Locate the cell with the specified text and output its (X, Y) center coordinate. 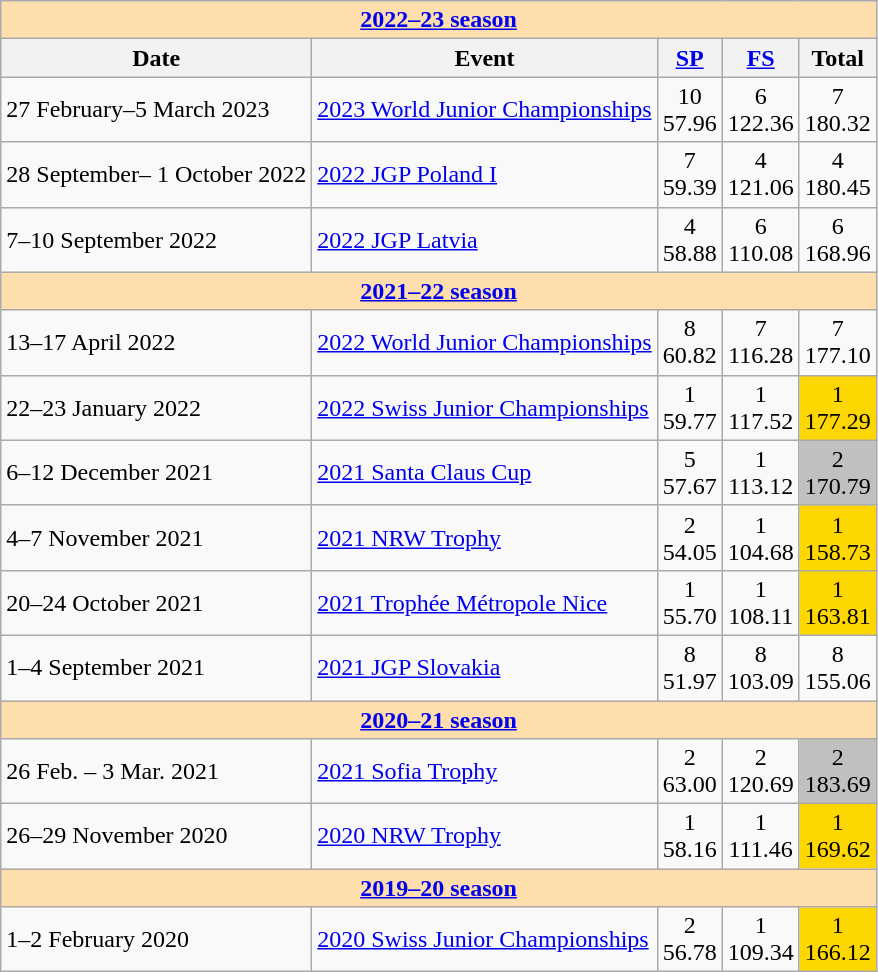
8 51.97 (690, 668)
26–29 November 2020 (156, 836)
2 54.05 (690, 538)
1 59.77 (690, 408)
2022 Swiss Junior Championships (484, 408)
SP (690, 58)
2022 World Junior Championships (484, 342)
Event (484, 58)
7–10 September 2022 (156, 240)
1 158.73 (838, 538)
Date (156, 58)
1 58.16 (690, 836)
20–24 October 2021 (156, 602)
7 59.39 (690, 174)
2020 NRW Trophy (484, 836)
1 166.12 (838, 940)
7 180.32 (838, 110)
4–7 November 2021 (156, 538)
2021 Trophée Métropole Nice (484, 602)
26 Feb. – 3 Mar. 2021 (156, 772)
6 110.08 (760, 240)
4 121.06 (760, 174)
1 177.29 (838, 408)
2 183.69 (838, 772)
2020 Swiss Junior Championships (484, 940)
2020–21 season (439, 719)
7 116.28 (760, 342)
13–17 April 2022 (156, 342)
2 170.79 (838, 472)
1 113.12 (760, 472)
2022 JGP Latvia (484, 240)
10 57.96 (690, 110)
1 117.52 (760, 408)
6 122.36 (760, 110)
6–12 December 2021 (156, 472)
1–4 September 2021 (156, 668)
2021–22 season (439, 291)
22–23 January 2022 (156, 408)
8 155.06 (838, 668)
2021 Santa Claus Cup (484, 472)
4 180.45 (838, 174)
2019–20 season (439, 888)
2022–23 season (439, 20)
1 111.46 (760, 836)
2022 JGP Poland I (484, 174)
FS (760, 58)
1 55.70 (690, 602)
8 103.09 (760, 668)
4 58.88 (690, 240)
2021 NRW Trophy (484, 538)
1–2 February 2020 (156, 940)
5 57.67 (690, 472)
1 169.62 (838, 836)
28 September– 1 October 2022 (156, 174)
27 February–5 March 2023 (156, 110)
1 104.68 (760, 538)
2021 JGP Slovakia (484, 668)
2 63.00 (690, 772)
8 60.82 (690, 342)
2021 Sofia Trophy (484, 772)
6 168.96 (838, 240)
1 163.81 (838, 602)
1 108.11 (760, 602)
Total (838, 58)
2 120.69 (760, 772)
1 109.34 (760, 940)
2023 World Junior Championships (484, 110)
2 56.78 (690, 940)
7 177.10 (838, 342)
